Find where the given text appears and provide that cell's center as [x, y] coordinate. 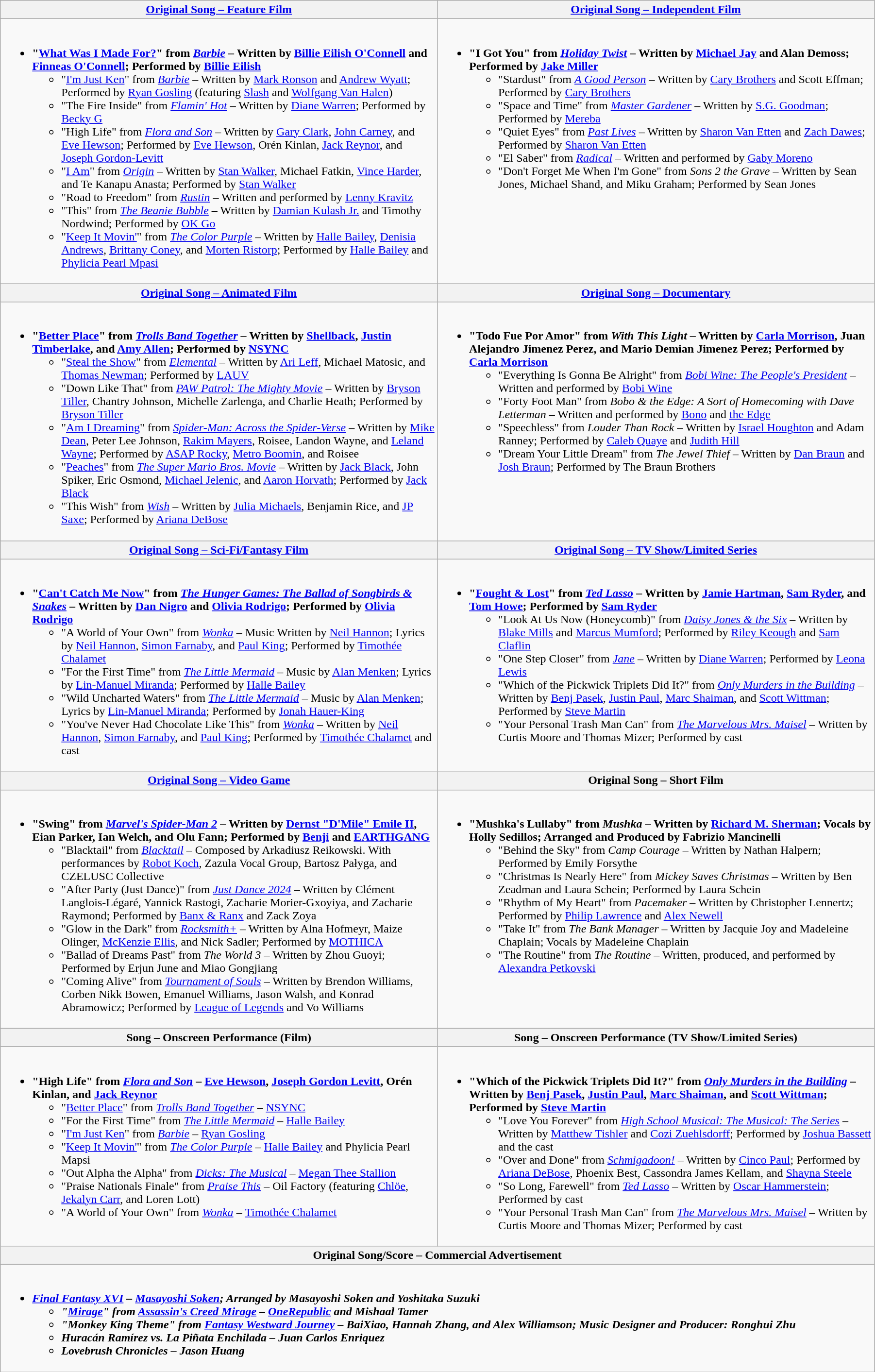
Original Song – Video Game [219, 780]
Original Song – Short Film [656, 780]
Original Song – Animated Film [219, 293]
Song – Onscreen Performance (Film) [219, 1037]
Original Song – TV Show/Limited Series [656, 550]
Original Song/Score – Commercial Advertisement [437, 1255]
Original Song – Feature Film [219, 10]
Original Song – Sci-Fi/Fantasy Film [219, 550]
Original Song – Documentary [656, 293]
Song – Onscreen Performance (TV Show/Limited Series) [656, 1037]
Original Song – Independent Film [656, 10]
